Identify which cell holds the provided text, then report its (X, Y) central coordinate. 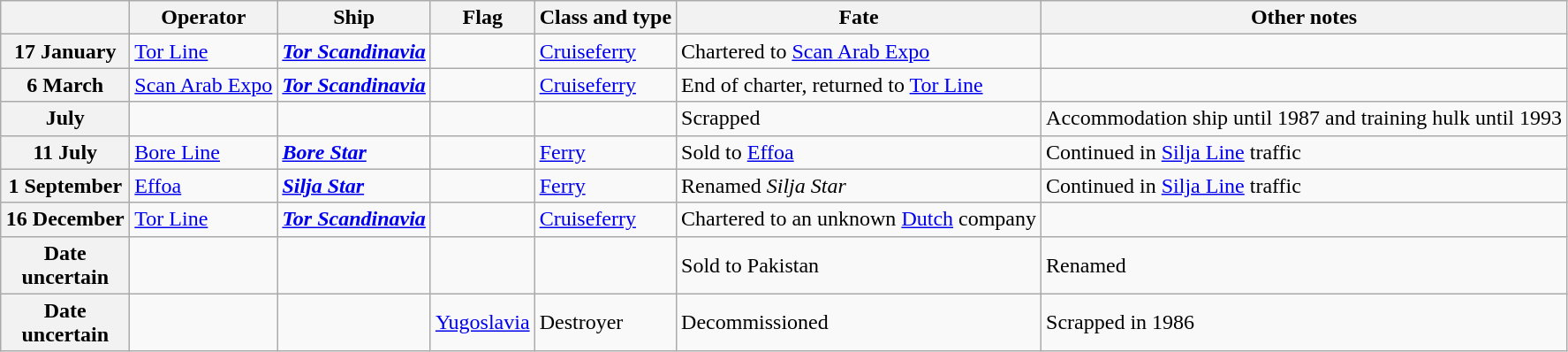
Silja Star (354, 186)
Other notes (1304, 18)
Chartered to an unknown Dutch company (859, 219)
Destroyer (605, 322)
Scrapped in 1986 (1304, 322)
Scan Arab Expo (203, 85)
Sold to Effoa (859, 152)
Accommodation ship until 1987 and training hulk until 1993 (1304, 119)
Yugoslavia (482, 322)
Flag (482, 18)
Bore Star (354, 152)
Effoa (203, 186)
Renamed (1304, 265)
Class and type (605, 18)
Bore Line (203, 152)
Scrapped (859, 119)
Fate (859, 18)
1 September (65, 186)
Chartered to Scan Arab Expo (859, 51)
July (65, 119)
16 December (65, 219)
6 March (65, 85)
Renamed Silja Star (859, 186)
17 January (65, 51)
End of charter, returned to Tor Line (859, 85)
Operator (203, 18)
Ship (354, 18)
Sold to Pakistan (859, 265)
11 July (65, 152)
Decommissioned (859, 322)
